Provide the [X, Y] coordinate of the cell's center where the given text is located.  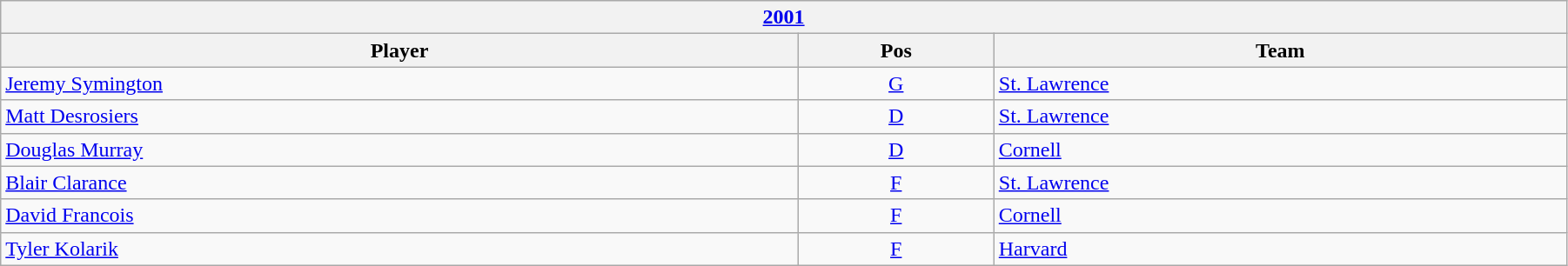
Team [1280, 50]
Matt Desrosiers [400, 116]
David Francois [400, 216]
Player [400, 50]
Harvard [1280, 249]
Douglas Murray [400, 150]
Jeremy Symington [400, 83]
2001 [784, 17]
G [896, 83]
Pos [896, 50]
Blair Clarance [400, 183]
Tyler Kolarik [400, 249]
